Output the [X, Y] coordinate of the center of the cell containing the given text.  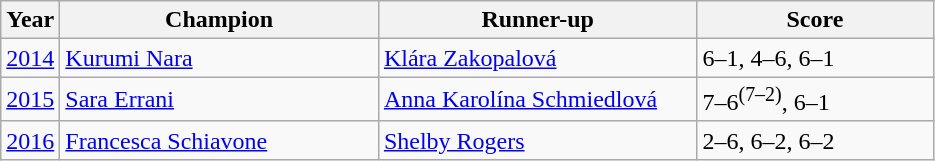
Shelby Rogers [538, 140]
7–6(7–2), 6–1 [815, 100]
2014 [30, 58]
2016 [30, 140]
Year [30, 20]
2015 [30, 100]
6–1, 4–6, 6–1 [815, 58]
Anna Karolína Schmiedlová [538, 100]
Klára Zakopalová [538, 58]
Score [815, 20]
Francesca Schiavone [220, 140]
2–6, 6–2, 6–2 [815, 140]
Runner-up [538, 20]
Kurumi Nara [220, 58]
Sara Errani [220, 100]
Champion [220, 20]
